From the cell containing the given text, extract its center point as (x, y) coordinate. 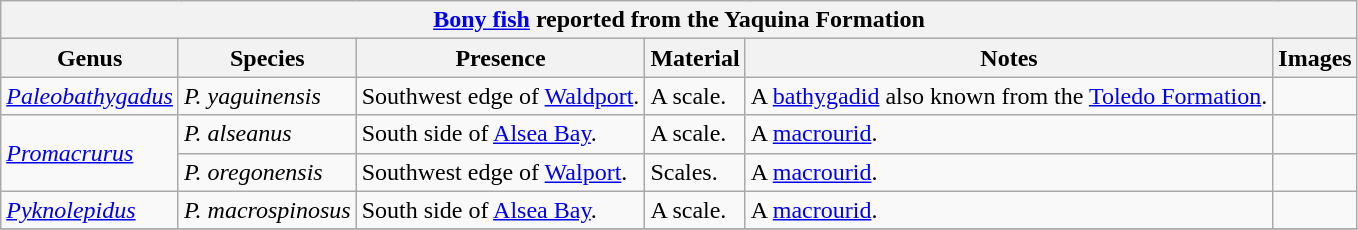
P. macrospinosus (267, 210)
Notes (1009, 58)
Promacrurus (90, 153)
Southwest edge of Waldport. (500, 96)
Species (267, 58)
Bony fish reported from the Yaquina Formation (679, 20)
Paleobathygadus (90, 96)
P. oregonensis (267, 172)
Genus (90, 58)
Southwest edge of Walport. (500, 172)
Scales. (695, 172)
A bathygadid also known from the Toledo Formation. (1009, 96)
P. yaguinensis (267, 96)
Pyknolepidus (90, 210)
P. alseanus (267, 134)
Images (1315, 58)
Material (695, 58)
Presence (500, 58)
